Capture the cell that displays the provided text and extract its [x, y] central coordinate. 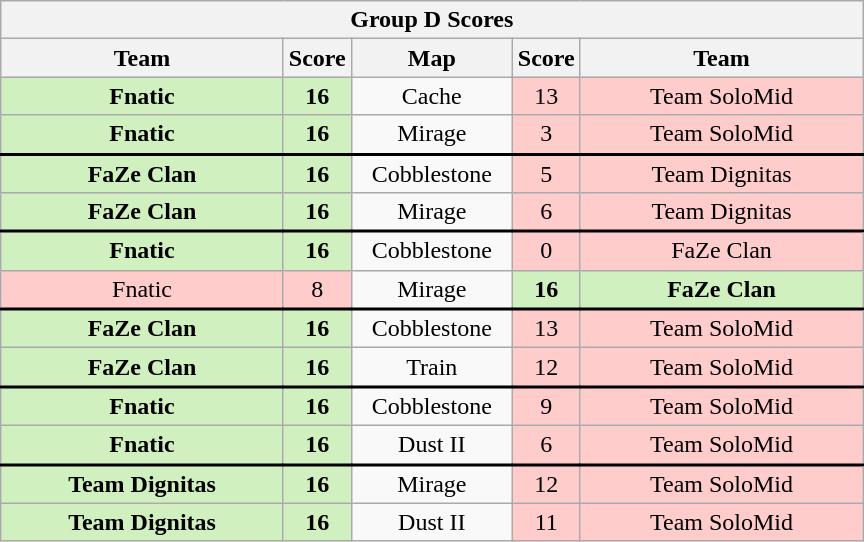
8 [317, 290]
Cache [432, 96]
Train [432, 368]
3 [546, 134]
0 [546, 250]
Group D Scores [432, 20]
9 [546, 406]
5 [546, 174]
11 [546, 522]
Map [432, 58]
